Output the (X, Y) coordinate of the center of the cell containing the given text.  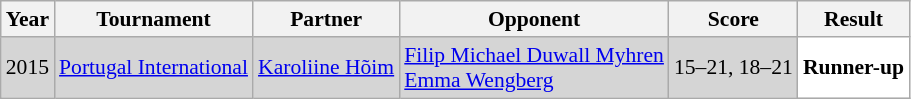
15–21, 18–21 (734, 68)
Score (734, 19)
Partner (326, 19)
Year (28, 19)
Tournament (154, 19)
Filip Michael Duwall Myhren Emma Wengberg (534, 68)
Result (854, 19)
Opponent (534, 19)
Karoliine Hõim (326, 68)
Portugal International (154, 68)
Runner-up (854, 68)
2015 (28, 68)
